Output the (X, Y) coordinate of the center of the cell containing the given text.  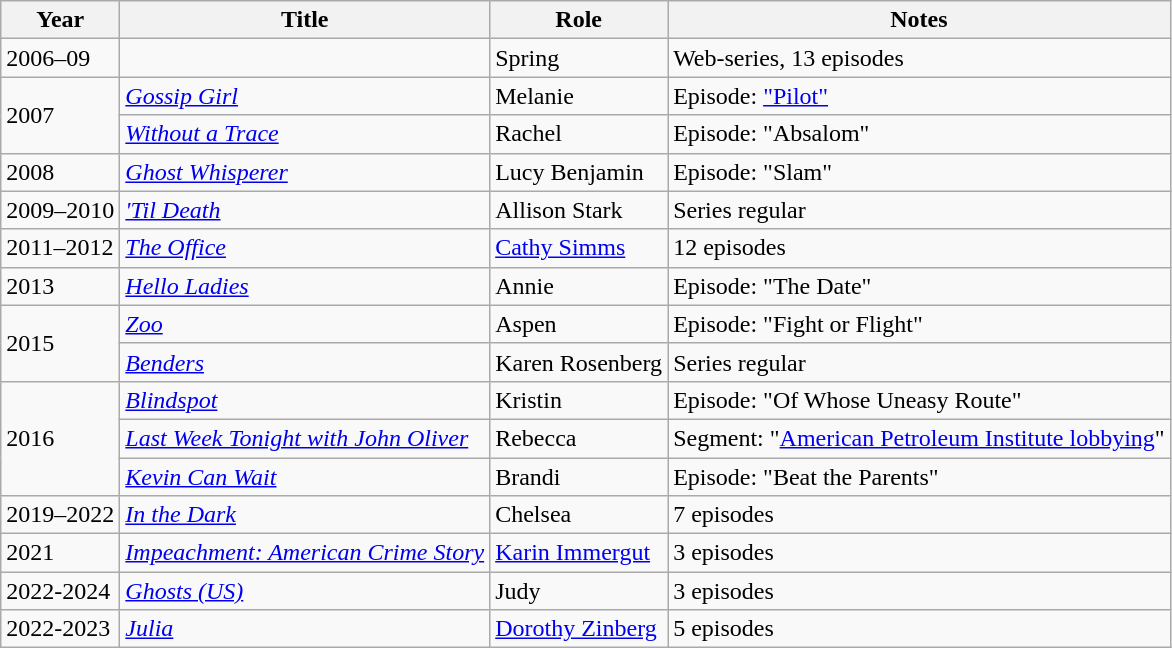
Last Week Tonight with John Oliver (305, 438)
Allison Stark (579, 210)
Episode: "Pilot" (920, 96)
Karin Immergut (579, 553)
Role (579, 20)
Without a Trace (305, 134)
Episode: "The Date" (920, 286)
Year (60, 20)
2022-2023 (60, 629)
2022-2024 (60, 591)
Zoo (305, 324)
Kristin (579, 400)
Kevin Can Wait (305, 477)
'Til Death (305, 210)
Episode: "Absalom" (920, 134)
Gossip Girl (305, 96)
Annie (579, 286)
2015 (60, 343)
2011–2012 (60, 248)
Episode: "Beat the Parents" (920, 477)
Ghosts (US) (305, 591)
Lucy Benjamin (579, 172)
2019–2022 (60, 515)
Rebecca (579, 438)
The Office (305, 248)
Episode: "Slam" (920, 172)
Ghost Whisperer (305, 172)
2007 (60, 115)
Chelsea (579, 515)
12 episodes (920, 248)
Title (305, 20)
Cathy Simms (579, 248)
Blindspot (305, 400)
Benders (305, 362)
7 episodes (920, 515)
5 episodes (920, 629)
Episode: "Of Whose Uneasy Route" (920, 400)
Dorothy Zinberg (579, 629)
2021 (60, 553)
Impeachment: American Crime Story (305, 553)
Brandi (579, 477)
Segment: "American Petroleum Institute lobbying" (920, 438)
Hello Ladies (305, 286)
2016 (60, 438)
Episode: "Fight or Flight" (920, 324)
Aspen (579, 324)
Notes (920, 20)
2009–2010 (60, 210)
2013 (60, 286)
2006–09 (60, 58)
Rachel (579, 134)
Web-series, 13 episodes (920, 58)
Karen Rosenberg (579, 362)
Julia (305, 629)
2008 (60, 172)
In the Dark (305, 515)
Melanie (579, 96)
Spring (579, 58)
Judy (579, 591)
